Pinpoint the cell where the given text exists, returning its [X, Y] midpoint coordinate. 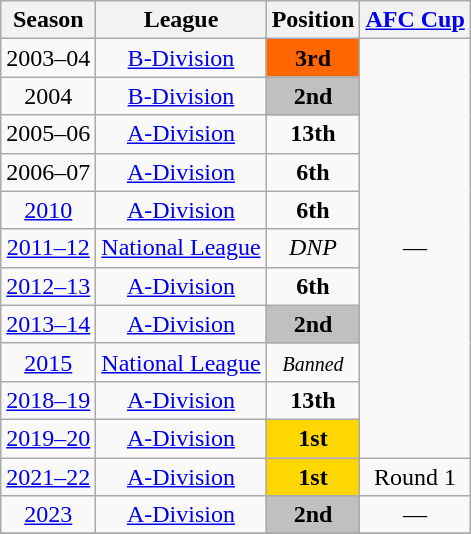
2015 [48, 362]
AFC Cup [415, 20]
2006–07 [48, 172]
2005–06 [48, 134]
League [181, 20]
2004 [48, 96]
2012–13 [48, 286]
Banned [313, 362]
Season [48, 20]
2011–12 [48, 248]
3rd [313, 58]
2010 [48, 210]
Position [313, 20]
2023 [48, 515]
Round 1 [415, 477]
DNP [313, 248]
2021–22 [48, 477]
2018–19 [48, 400]
2003–04 [48, 58]
2013–14 [48, 324]
2019–20 [48, 438]
